Return [x, y] of the center of cell containing provided text 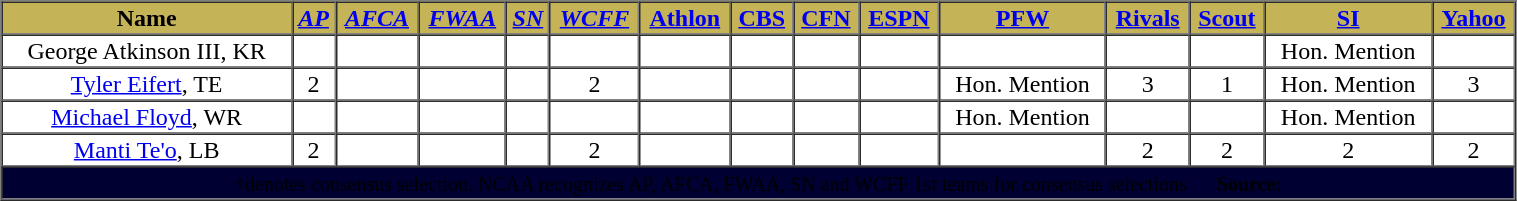
AP [314, 18]
WCFF [595, 18]
CFN [826, 18]
†denotes consensus selection. NCAA recognizes AP, AFCA, FWAA, SN and WCFF 1st teams for consensus selections Source: [759, 182]
Tyler Eifert, TE [147, 84]
Manti Te'o, LB [147, 150]
SI [1348, 18]
Michael Floyd, WR [147, 116]
Name [147, 18]
FWAA [462, 18]
ESPN [899, 18]
Yahoo [1474, 18]
Rivals [1148, 18]
Scout [1226, 18]
AFCA [376, 18]
PFW [1022, 18]
Athlon [684, 18]
CBS [762, 18]
SN [528, 18]
George Atkinson III, KR [147, 50]
1 [1226, 84]
